Find where the given text appears and provide that cell's center as (X, Y) coordinate. 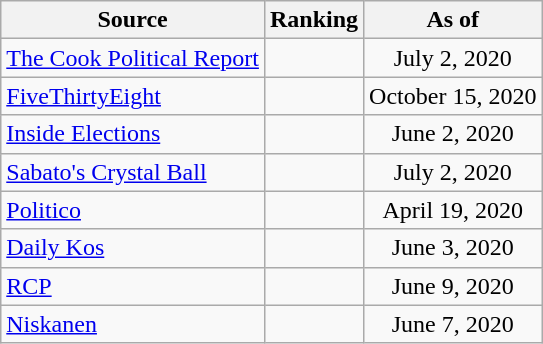
Ranking (314, 20)
Source (133, 20)
Politico (133, 210)
October 15, 2020 (453, 96)
The Cook Political Report (133, 58)
June 7, 2020 (453, 324)
As of (453, 20)
Sabato's Crystal Ball (133, 172)
Niskanen (133, 324)
RCP (133, 286)
FiveThirtyEight (133, 96)
June 2, 2020 (453, 134)
Inside Elections (133, 134)
June 3, 2020 (453, 248)
Daily Kos (133, 248)
June 9, 2020 (453, 286)
April 19, 2020 (453, 210)
